Identify which cell holds the provided text, then report its (X, Y) central coordinate. 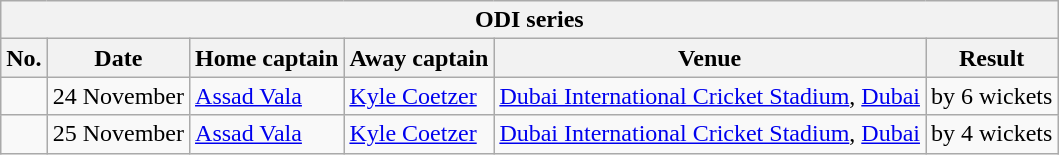
Result (992, 58)
25 November (118, 134)
ODI series (530, 20)
24 November (118, 96)
No. (24, 58)
by 4 wickets (992, 134)
Away captain (419, 58)
Venue (710, 58)
Home captain (267, 58)
Date (118, 58)
by 6 wickets (992, 96)
